From the cell containing the given text, extract its center point as [X, Y] coordinate. 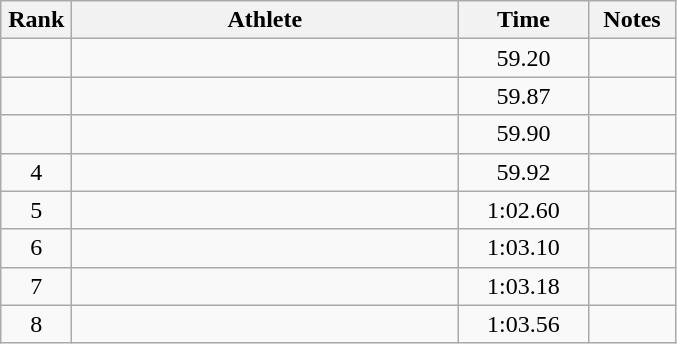
Rank [36, 20]
1:03.18 [524, 286]
7 [36, 286]
6 [36, 248]
59.92 [524, 172]
59.90 [524, 134]
8 [36, 324]
59.87 [524, 96]
1:03.56 [524, 324]
1:03.10 [524, 248]
1:02.60 [524, 210]
Notes [632, 20]
Athlete [265, 20]
Time [524, 20]
5 [36, 210]
59.20 [524, 58]
4 [36, 172]
